Return (x, y) of the center of cell containing provided text 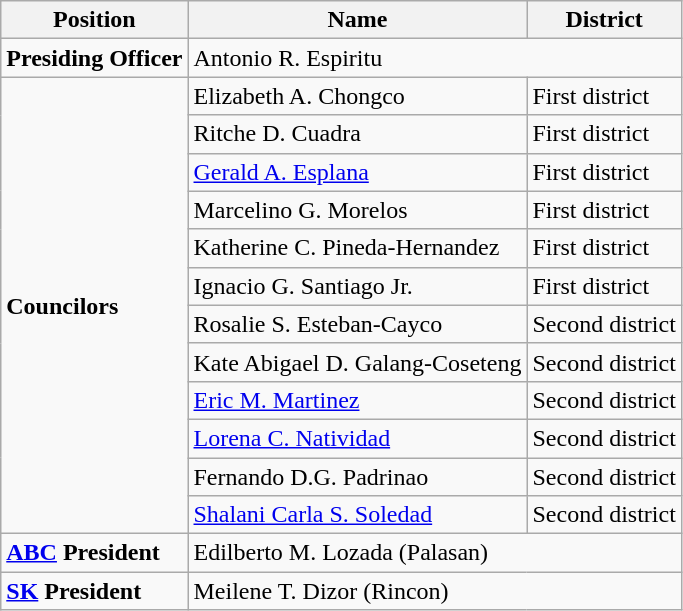
Gerald A. Esplana (358, 172)
Name (358, 20)
District (604, 20)
Katherine C. Pineda-Hernandez (358, 248)
Eric M. Martinez (358, 400)
Ritche D. Cuadra (358, 134)
Presiding Officer (94, 58)
Position (94, 20)
ABC President (94, 553)
Lorena C. Natividad (358, 438)
Fernando D.G. Padrinao (358, 477)
Antonio R. Espiritu (434, 58)
Shalani Carla S. Soledad (358, 515)
Meilene T. Dizor (Rincon) (434, 591)
Rosalie S. Esteban-Cayco (358, 324)
Edilberto M. Lozada (Palasan) (434, 553)
SK President (94, 591)
Marcelino G. Morelos (358, 210)
Councilors (94, 306)
Ignacio G. Santiago Jr. (358, 286)
Kate Abigael D. Galang-Coseteng (358, 362)
Elizabeth A. Chongco (358, 96)
